Pinpoint the cell where the given text exists, returning its [x, y] midpoint coordinate. 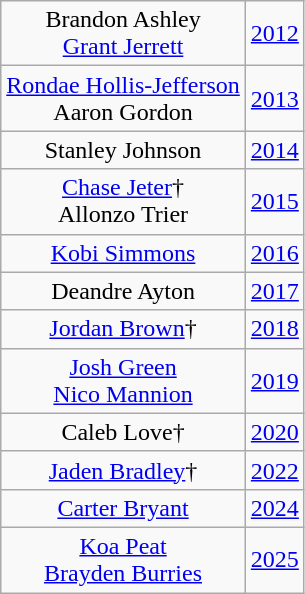
Caleb Love† [124, 432]
Jordan Brown† [124, 329]
2013 [274, 98]
2025 [274, 560]
Rondae Hollis-Jefferson Aaron Gordon [124, 98]
2014 [274, 150]
2024 [274, 508]
Josh Green Nico Mannion [124, 380]
Stanley Johnson [124, 150]
Kobi Simmons [124, 253]
2017 [274, 291]
2020 [274, 432]
2015 [274, 202]
2022 [274, 470]
Deandre Ayton [124, 291]
Koa PeatBrayden Burries [124, 560]
2016 [274, 253]
2019 [274, 380]
Brandon Ashley Grant Jerrett [124, 34]
2012 [274, 34]
Jaden Bradley† [124, 470]
Carter Bryant [124, 508]
2018 [274, 329]
Chase Jeter† Allonzo Trier [124, 202]
